Return [x, y] of the center of cell containing provided text 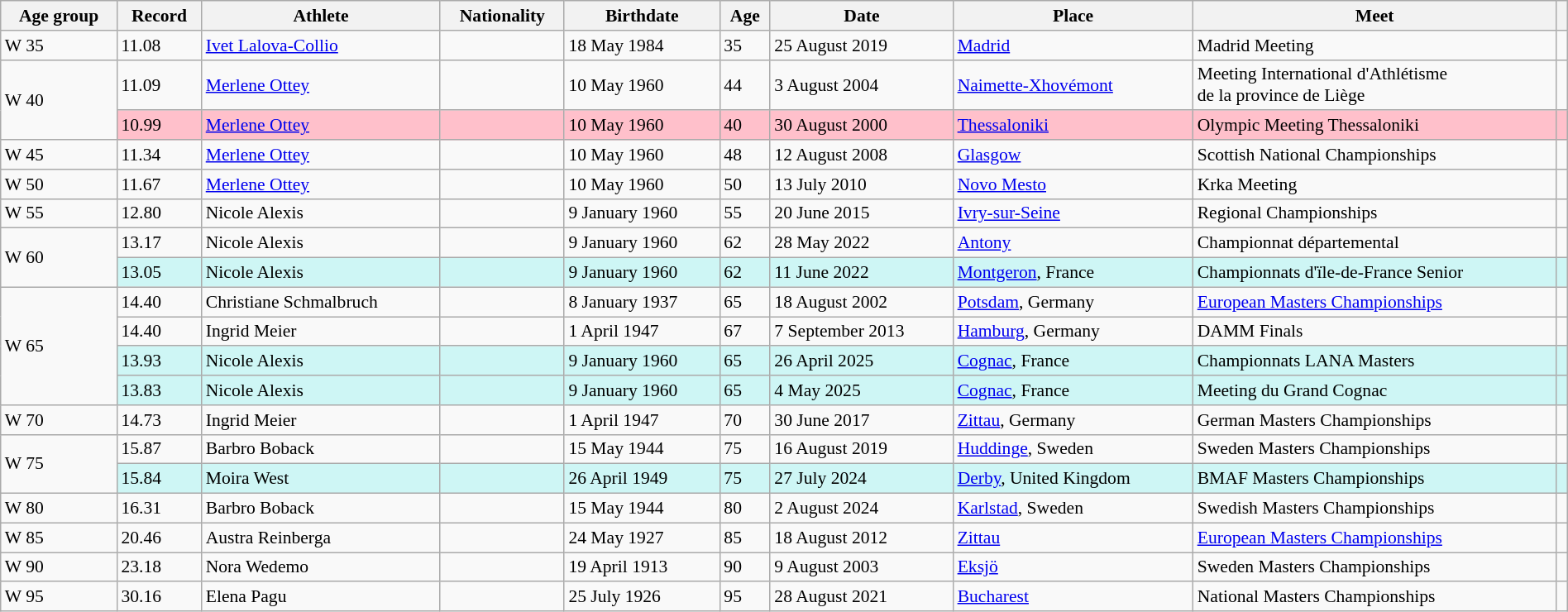
Age [744, 16]
7 September 2013 [862, 332]
4 May 2025 [862, 390]
W 45 [60, 155]
Championnats d'ïle-de-France Senior [1374, 273]
11 June 2022 [862, 273]
55 [744, 213]
12.80 [159, 213]
16 August 2019 [862, 449]
20.46 [159, 538]
Montgeron, France [1073, 273]
Birthdate [642, 16]
11.08 [159, 45]
13.83 [159, 390]
W 95 [60, 597]
Swedish Masters Championships [1374, 509]
14.73 [159, 420]
85 [744, 538]
Thessaloniki [1073, 126]
70 [744, 420]
26 April 2025 [862, 361]
Elena Pagu [321, 597]
DAMM Finals [1374, 332]
40 [744, 126]
W 90 [60, 567]
W 55 [60, 213]
48 [744, 155]
Bucharest [1073, 597]
Moira West [321, 479]
30 August 2000 [862, 126]
Naimette-Xhovémont [1073, 84]
Meet [1374, 16]
90 [744, 567]
28 May 2022 [862, 243]
25 August 2019 [862, 45]
15.87 [159, 449]
Antony [1073, 243]
80 [744, 509]
23.18 [159, 567]
19 April 1913 [642, 567]
26 April 1949 [642, 479]
W 70 [60, 420]
44 [744, 84]
Scottish National Championships [1374, 155]
Olympic Meeting Thessaloniki [1374, 126]
Athlete [321, 16]
30 June 2017 [862, 420]
Record [159, 16]
24 May 1927 [642, 538]
13.17 [159, 243]
3 August 2004 [862, 84]
8 January 1937 [642, 302]
Championnats LANA Masters [1374, 361]
Place [1073, 16]
Eksjö [1073, 567]
27 July 2024 [862, 479]
Karlstad, Sweden [1073, 509]
50 [744, 184]
Ivet Lalova-Collio [321, 45]
Novo Mesto [1073, 184]
35 [744, 45]
13 July 2010 [862, 184]
25 July 1926 [642, 597]
National Masters Championships [1374, 597]
W 85 [60, 538]
Zittau [1073, 538]
Austra Reinberga [321, 538]
Nationality [502, 16]
Championnat départemental [1374, 243]
11.67 [159, 184]
16.31 [159, 509]
12 August 2008 [862, 155]
9 August 2003 [862, 567]
13.93 [159, 361]
W 35 [60, 45]
20 June 2015 [862, 213]
Christiane Schmalbruch [321, 302]
Hamburg, Germany [1073, 332]
Meeting International d'Athlétismede la province de Liège [1374, 84]
10.99 [159, 126]
28 August 2021 [862, 597]
BMAF Masters Championships [1374, 479]
Meeting du Grand Cognac [1374, 390]
Date [862, 16]
W 65 [60, 346]
30.16 [159, 597]
W 60 [60, 258]
W 50 [60, 184]
German Masters Championships [1374, 420]
Glasgow [1073, 155]
Potsdam, Germany [1073, 302]
W 75 [60, 463]
Ivry-sur-Seine [1073, 213]
Madrid [1073, 45]
18 May 1984 [642, 45]
Madrid Meeting [1374, 45]
11.09 [159, 84]
13.05 [159, 273]
11.34 [159, 155]
15.84 [159, 479]
Age group [60, 16]
W 40 [60, 99]
Nora Wedemo [321, 567]
W 80 [60, 509]
Krka Meeting [1374, 184]
95 [744, 597]
2 August 2024 [862, 509]
67 [744, 332]
Huddinge, Sweden [1073, 449]
Derby, United Kingdom [1073, 479]
Regional Championships [1374, 213]
18 August 2002 [862, 302]
Zittau, Germany [1073, 420]
18 August 2012 [862, 538]
